Extract the [x, y] coordinate from the center of the cell holding the provided text.  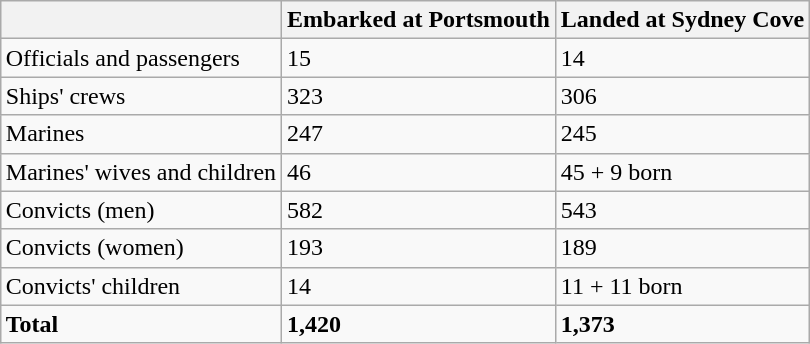
Marines' wives and children [140, 172]
193 [419, 248]
1,373 [682, 324]
Embarked at Portsmouth [419, 20]
Marines [140, 134]
306 [682, 96]
189 [682, 248]
543 [682, 210]
Ships' crews [140, 96]
323 [419, 96]
Total [140, 324]
11 + 11 born [682, 286]
Convicts (men) [140, 210]
Officials and passengers [140, 58]
582 [419, 210]
45 + 9 born [682, 172]
Landed at Sydney Cove [682, 20]
1,420 [419, 324]
247 [419, 134]
245 [682, 134]
15 [419, 58]
46 [419, 172]
Convicts' children [140, 286]
Convicts (women) [140, 248]
